Extract the [X, Y] coordinate from the center of the cell holding the provided text.  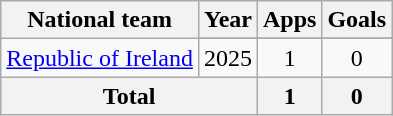
2025 [228, 58]
Goals [357, 20]
Apps [289, 20]
Republic of Ireland [100, 58]
National team [100, 20]
Year [228, 20]
Total [130, 96]
